Determine the [X, Y] coordinate at the center of the cell enclosing the given text.  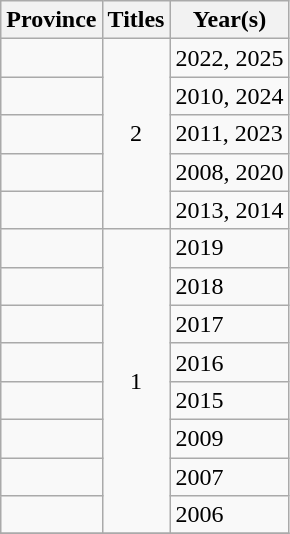
2015 [230, 400]
2008, 2020 [230, 172]
2011, 2023 [230, 134]
1 [136, 381]
2019 [230, 248]
2 [136, 134]
2009 [230, 438]
2013, 2014 [230, 210]
2010, 2024 [230, 96]
2018 [230, 286]
Titles [136, 20]
2022, 2025 [230, 58]
2017 [230, 324]
2007 [230, 477]
2006 [230, 515]
2016 [230, 362]
Year(s) [230, 20]
Province [52, 20]
